Capture the cell that displays the provided text and extract its (X, Y) central coordinate. 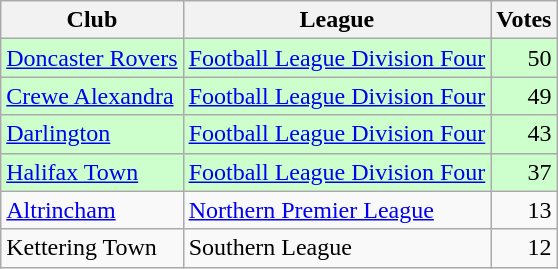
13 (524, 210)
49 (524, 96)
Votes (524, 20)
Club (92, 20)
Southern League (337, 248)
Crewe Alexandra (92, 96)
37 (524, 172)
50 (524, 58)
Halifax Town (92, 172)
Altrincham (92, 210)
Darlington (92, 134)
12 (524, 248)
League (337, 20)
Kettering Town (92, 248)
Doncaster Rovers (92, 58)
Northern Premier League (337, 210)
43 (524, 134)
